From the cell containing the given text, extract its center point as [X, Y] coordinate. 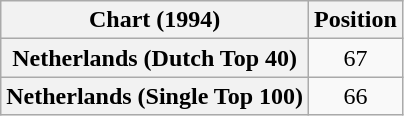
Netherlands (Dutch Top 40) [155, 58]
Chart (1994) [155, 20]
Netherlands (Single Top 100) [155, 96]
Position [356, 20]
66 [356, 96]
67 [356, 58]
